Return the [x, y] coordinate for the center point of the cell that contains the specified text.  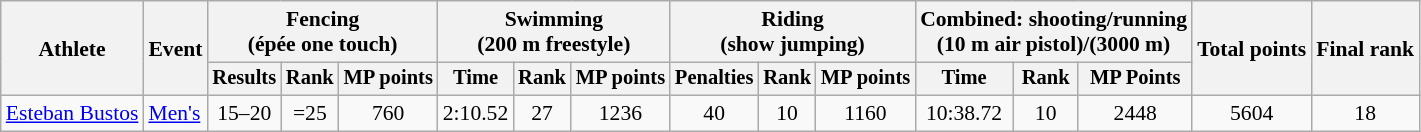
1160 [866, 114]
10:38.72 [964, 114]
Results [244, 79]
Fencing(épée one touch) [322, 32]
Penalties [714, 79]
Athlete [72, 48]
Swimming(200 m freestyle) [554, 32]
18 [1365, 114]
1236 [620, 114]
27 [542, 114]
760 [388, 114]
MP Points [1135, 79]
5604 [1252, 114]
40 [714, 114]
15–20 [244, 114]
=25 [310, 114]
2448 [1135, 114]
Riding(show jumping) [792, 32]
2:10.52 [476, 114]
Esteban Bustos [72, 114]
Men's [175, 114]
Final rank [1365, 48]
Event [175, 48]
Total points [1252, 48]
Combined: shooting/running(10 m air pistol)/(3000 m) [1054, 32]
